Locate the cell with the specified text and output its [x, y] center coordinate. 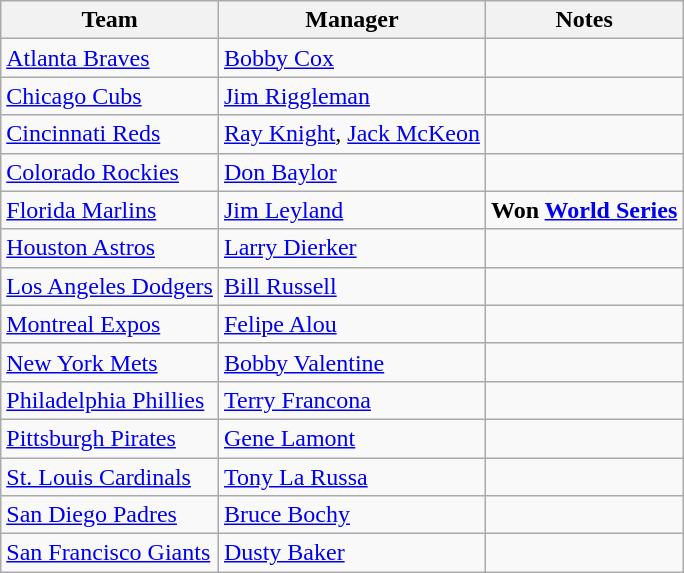
Philadelphia Phillies [110, 400]
San Diego Padres [110, 515]
Jim Leyland [352, 210]
Bruce Bochy [352, 515]
Houston Astros [110, 248]
Chicago Cubs [110, 96]
Montreal Expos [110, 324]
St. Louis Cardinals [110, 477]
Los Angeles Dodgers [110, 286]
Don Baylor [352, 172]
Dusty Baker [352, 553]
Felipe Alou [352, 324]
Manager [352, 20]
Bobby Valentine [352, 362]
Larry Dierker [352, 248]
Tony La Russa [352, 477]
Jim Riggleman [352, 96]
Team [110, 20]
Gene Lamont [352, 438]
Terry Francona [352, 400]
Atlanta Braves [110, 58]
Bobby Cox [352, 58]
San Francisco Giants [110, 553]
Ray Knight, Jack McKeon [352, 134]
Florida Marlins [110, 210]
Colorado Rockies [110, 172]
Bill Russell [352, 286]
Pittsburgh Pirates [110, 438]
Won World Series [584, 210]
New York Mets [110, 362]
Notes [584, 20]
Cincinnati Reds [110, 134]
